From the cell containing the given text, extract its center point as [x, y] coordinate. 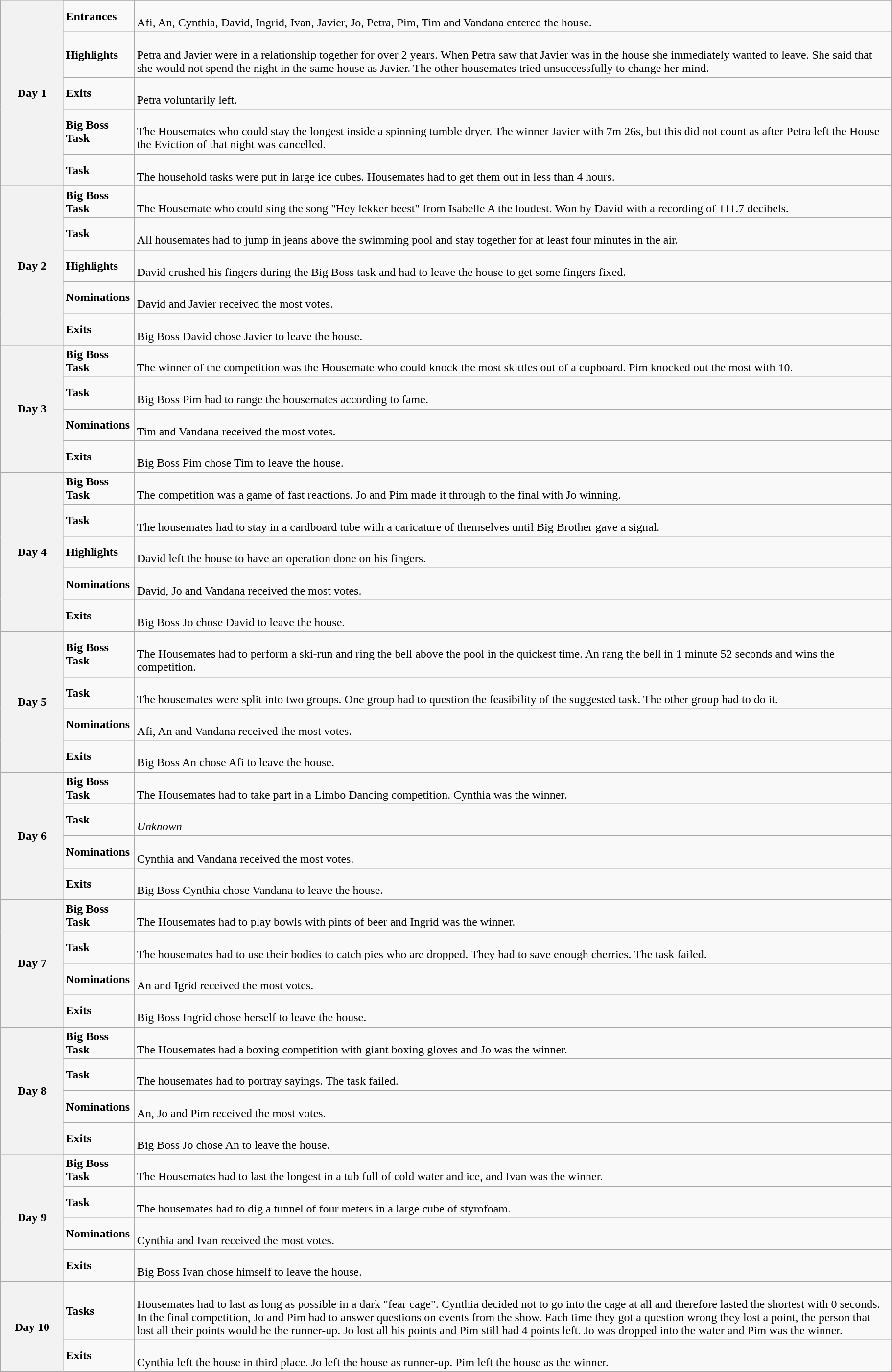
Day 10 [32, 1326]
Big Boss Cynthia chose Vandana to leave the house. [513, 884]
Tasks [99, 1310]
The household tasks were put in large ice cubes. Housemates had to get them out in less than 4 hours. [513, 170]
The Housemates had a boxing competition with giant boxing gloves and Jo was the winner. [513, 1043]
Big Boss David chose Javier to leave the house. [513, 329]
Big Boss Ingrid chose herself to leave the house. [513, 1011]
The housemates had to stay in a cardboard tube with a caricature of themselves until Big Brother gave a signal. [513, 521]
David and Javier received the most votes. [513, 297]
The Housemates had to take part in a Limbo Dancing competition. Cynthia was the winner. [513, 788]
Big Boss Pim had to range the housemates according to fame. [513, 392]
Day 9 [32, 1218]
Day 2 [32, 265]
The Housemates had to last the longest in a tub full of cold water and ice, and Ivan was the winner. [513, 1170]
The Housemate who could sing the song "Hey lekker beest" from Isabelle A the loudest. Won by David with a recording of 111.7 decibels. [513, 202]
Cynthia and Vandana received the most votes. [513, 851]
Cynthia and Ivan received the most votes. [513, 1234]
Day 3 [32, 409]
David crushed his fingers during the Big Boss task and had to leave the house to get some fingers fixed. [513, 265]
David left the house to have an operation done on his fingers. [513, 552]
Big Boss An chose Afi to leave the house. [513, 756]
David, Jo and Vandana received the most votes. [513, 584]
Big Boss Pim chose Tim to leave the house. [513, 457]
Big Boss Jo chose David to leave the house. [513, 616]
Afi, An and Vandana received the most votes. [513, 724]
Day 4 [32, 552]
The housemates were split into two groups. One group had to question the feasibility of the suggested task. The other group had to do it. [513, 693]
The housemates had to use their bodies to catch pies who are dropped. They had to save enough cherries. The task failed. [513, 947]
All housemates had to jump in jeans above the swimming pool and stay together for at least four minutes in the air. [513, 234]
The housemates had to dig a tunnel of four meters in a large cube of styrofoam. [513, 1202]
Cynthia left the house in third place. Jo left the house as runner-up. Pim left the house as the winner. [513, 1355]
Big Boss Ivan chose himself to leave the house. [513, 1265]
Day 1 [32, 93]
Big Boss Jo chose An to leave the house. [513, 1138]
Day 7 [32, 963]
Day 8 [32, 1091]
Tim and Vandana received the most votes. [513, 425]
Day 6 [32, 836]
Entrances [99, 17]
The competition was a game of fast reactions. Jo and Pim made it through to the final with Jo winning. [513, 488]
The housemates had to portray sayings. The task failed. [513, 1075]
An and Igrid received the most votes. [513, 980]
The Housemates had to play bowls with pints of beer and Ingrid was the winner. [513, 915]
Day 5 [32, 702]
The winner of the competition was the Housemate who could knock the most skittles out of a cupboard. Pim knocked out the most with 10. [513, 361]
An, Jo and Pim received the most votes. [513, 1107]
Afi, An, Cynthia, David, Ingrid, Ivan, Javier, Jo, Petra, Pim, Tim and Vandana entered the house. [513, 17]
Petra voluntarily left. [513, 93]
Unknown [513, 820]
